Output the [X, Y] coordinate of the center of the cell containing the given text.  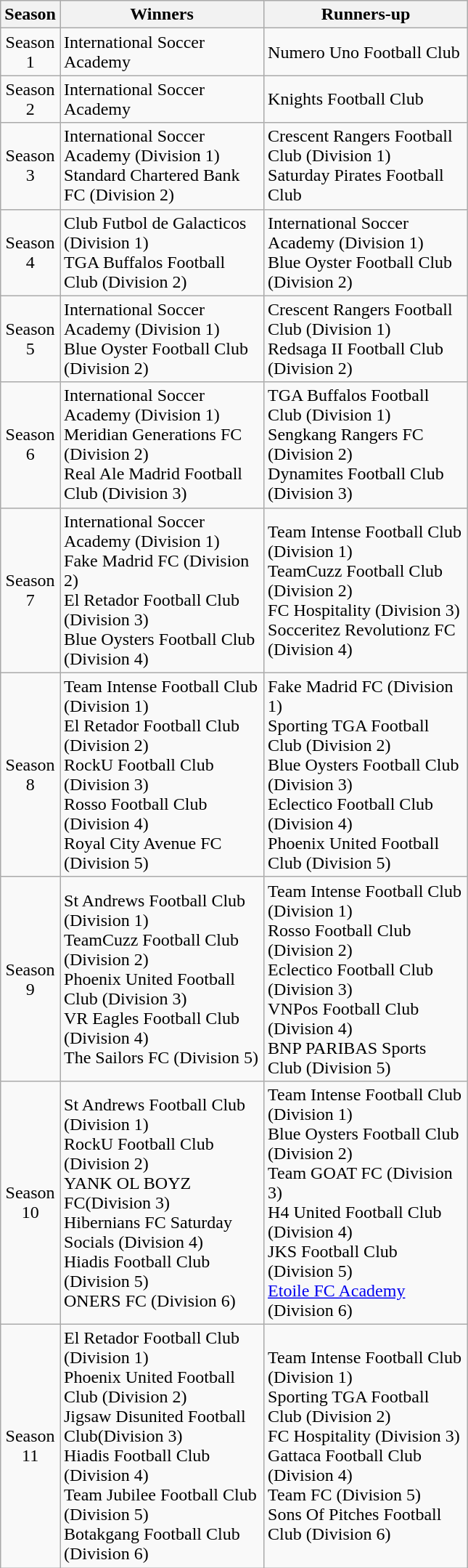
International Soccer Academy (Division 1) Standard Chartered Bank FC (Division 2) [161, 166]
Season 11 [30, 1445]
Season 7 [30, 590]
Season 4 [30, 253]
Season 8 [30, 774]
Knights Football Club [366, 99]
Runners-up [366, 15]
Numero Uno Football Club [366, 52]
Winners [161, 15]
Club Futbol de Galacticos (Division 1) TGA Buffalos Football Club (Division 2) [161, 253]
Season 9 [30, 979]
International Soccer Academy (Division 1) Meridian Generations FC (Division 2) Real Ale Madrid Football Club (Division 3) [161, 444]
Season 10 [30, 1203]
Season 1 [30, 52]
Crescent Rangers Football Club (Division 1) Redsaga II Football Club (Division 2) [366, 338]
TGA Buffalos Football Club (Division 1) Sengkang Rangers FC (Division 2) Dynamites Football Club (Division 3) [366, 444]
International Soccer Academy (Division 1) Fake Madrid FC (Division 2) El Retador Football Club (Division 3) Blue Oysters Football Club (Division 4) [161, 590]
Season 5 [30, 338]
Season 6 [30, 444]
Season 3 [30, 166]
Season [30, 15]
Season 2 [30, 99]
Team Intense Football Club (Division 1) TeamCuzz Football Club (Division 2) FC Hospitality (Division 3) Socceritez Revolutionz FC (Division 4) [366, 590]
Crescent Rangers Football Club (Division 1) Saturday Pirates Football Club [366, 166]
